Locate the cell with the specified text and output its [X, Y] center coordinate. 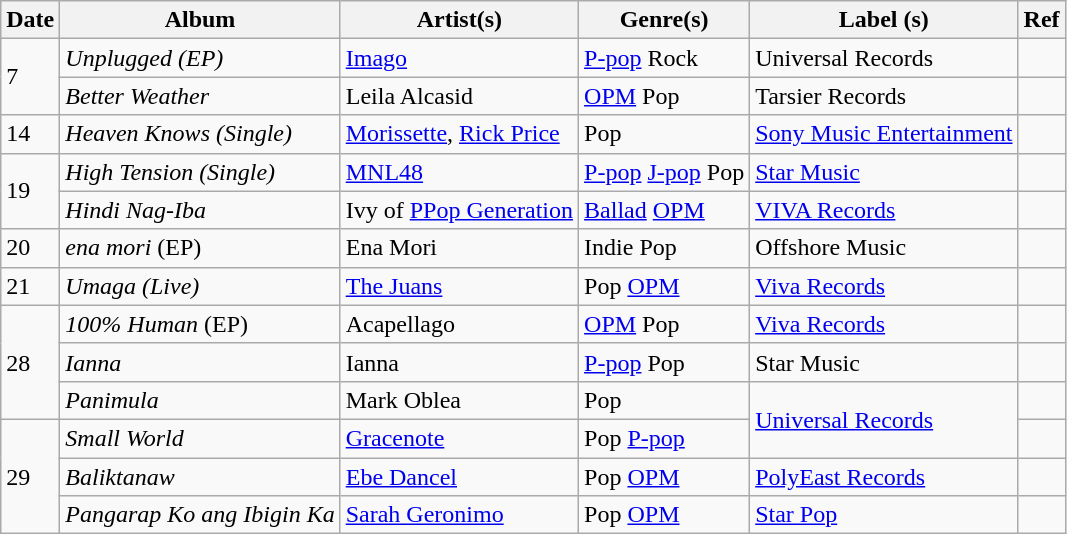
Genre(s) [664, 20]
Offshore Music [884, 248]
20 [30, 248]
The Juans [459, 286]
MNL48 [459, 172]
Ballad OPM [664, 210]
Ref [1042, 20]
7 [30, 77]
P-pop Pop [664, 362]
P-pop Rock [664, 58]
High Tension (Single) [200, 172]
Pop P-pop [664, 438]
Hindi Nag-Iba [200, 210]
Tarsier Records [884, 96]
Umaga (Live) [200, 286]
Date [30, 20]
Ebe Dancel [459, 477]
VIVA Records [884, 210]
Small World [200, 438]
Leila Alcasid [459, 96]
14 [30, 134]
Pangarap Ko ang Ibigin Ka [200, 515]
Better Weather [200, 96]
Star Pop [884, 515]
29 [30, 476]
Heaven Knows (Single) [200, 134]
Sony Music Entertainment [884, 134]
Panimula [200, 400]
PolyEast Records [884, 477]
Artist(s) [459, 20]
100% Human (EP) [200, 324]
Indie Pop [664, 248]
21 [30, 286]
Album [200, 20]
Unplugged (EP) [200, 58]
Baliktanaw [200, 477]
Morissette, Rick Price [459, 134]
Mark Oblea [459, 400]
Gracenote [459, 438]
Label (s) [884, 20]
Acapellago [459, 324]
28 [30, 362]
ena mori (EP) [200, 248]
Sarah Geronimo [459, 515]
Ivy of PPop Generation [459, 210]
Imago [459, 58]
Ena Mori [459, 248]
P-pop J-pop Pop [664, 172]
19 [30, 191]
